Pinpoint the cell where the given text exists, returning its [X, Y] midpoint coordinate. 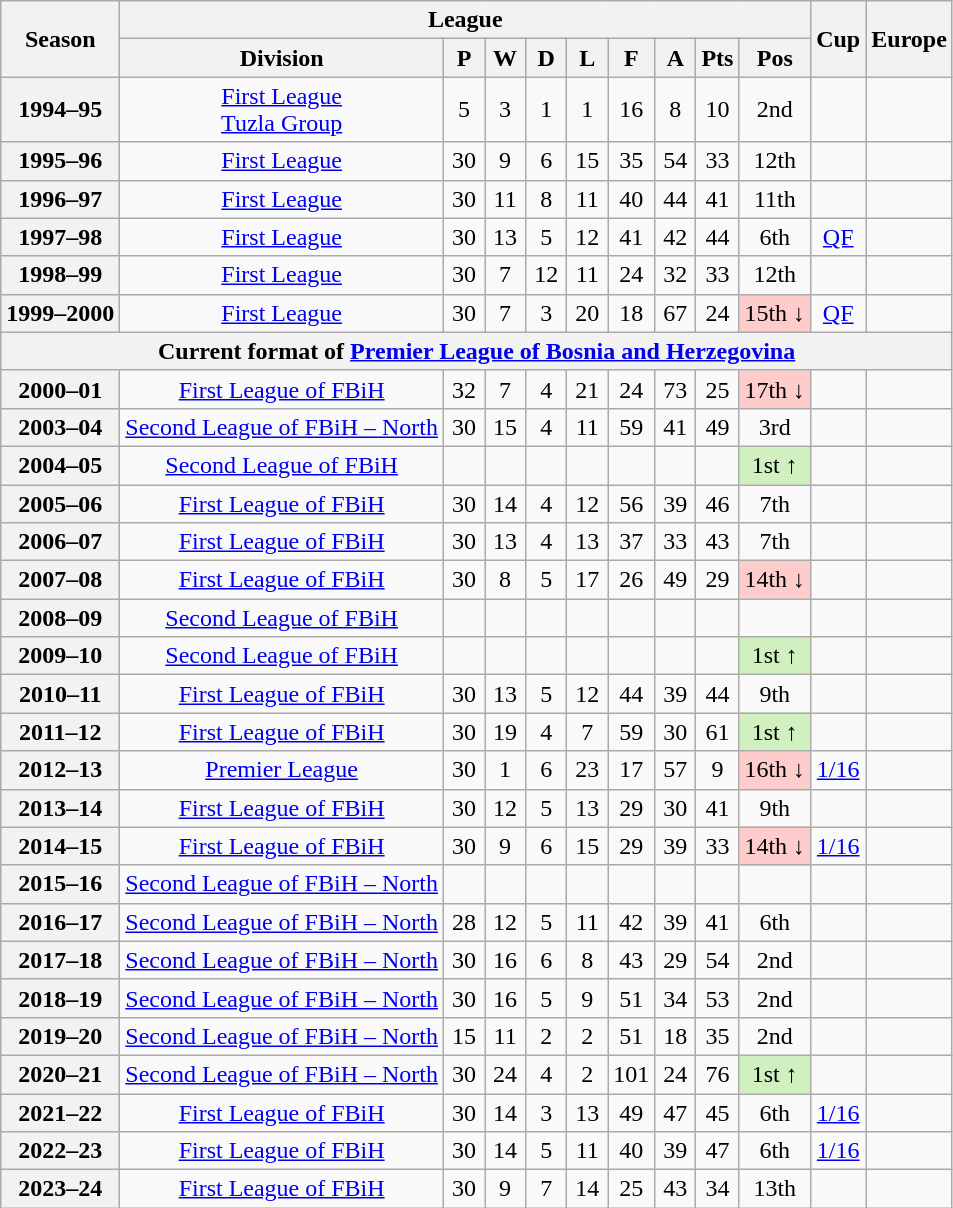
2011–12 [60, 732]
Europe [910, 39]
F [632, 58]
2007–08 [60, 580]
2005–06 [60, 503]
11th [775, 199]
L [588, 58]
26 [632, 580]
37 [632, 542]
1994–95 [60, 110]
A [676, 58]
21 [588, 389]
46 [718, 503]
P [464, 58]
League [466, 20]
2012–13 [60, 770]
2000–01 [60, 389]
2021–22 [60, 1113]
2016–17 [60, 922]
1999–2000 [60, 313]
2013–14 [60, 808]
1998–99 [60, 275]
2019–20 [60, 1036]
1996–97 [60, 199]
45 [718, 1113]
13th [775, 1189]
2020–21 [60, 1074]
Pts [718, 58]
2023–24 [60, 1189]
76 [718, 1074]
2004–05 [60, 465]
56 [632, 503]
1995–96 [60, 161]
Premier League [282, 770]
3rd [775, 427]
Current format of Premier League of Bosnia and Herzegovina [477, 351]
53 [718, 998]
19 [506, 732]
2015–16 [60, 884]
2010–11 [60, 694]
2018–19 [60, 998]
16th ↓ [775, 770]
Division [282, 58]
2014–15 [60, 846]
Pos [775, 58]
73 [676, 389]
2003–04 [60, 427]
10 [718, 110]
28 [464, 922]
2017–18 [60, 960]
Cup [838, 39]
67 [676, 313]
23 [588, 770]
Season [60, 39]
W [506, 58]
2008–09 [60, 618]
1997–98 [60, 237]
D [546, 58]
2022–23 [60, 1151]
57 [676, 770]
101 [632, 1074]
2009–10 [60, 656]
61 [718, 732]
15th ↓ [775, 313]
20 [588, 313]
2006–07 [60, 542]
First LeagueTuzla Group [282, 110]
17th ↓ [775, 389]
